Locate the cell with the specified text and output its [x, y] center coordinate. 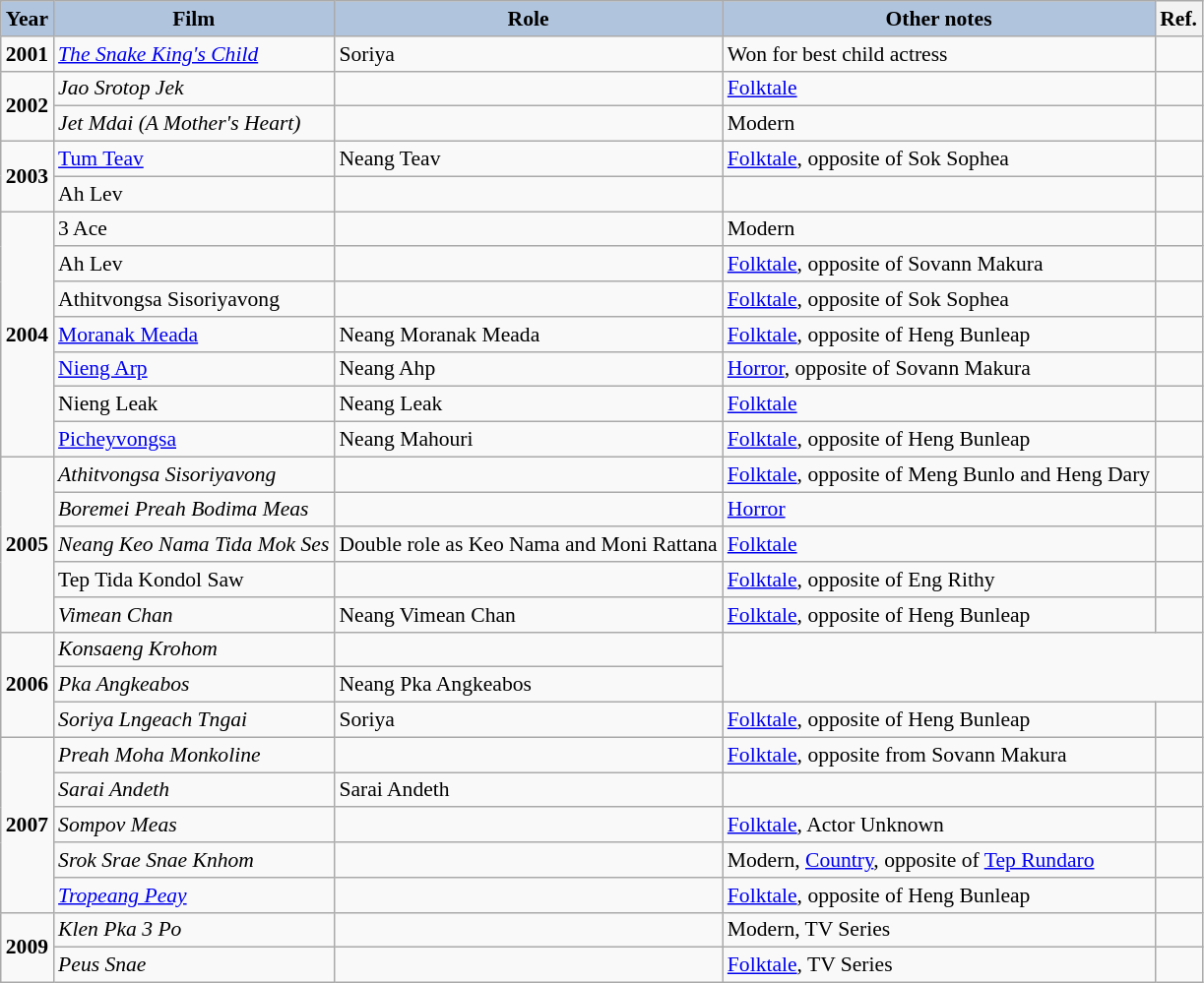
Neang Mahouri [528, 440]
2007 [28, 825]
Jet Mdai (A Mother's Heart) [193, 124]
Boremei Preah Bodima Meas [193, 510]
2006 [28, 685]
Role [528, 19]
Neang Keo Nama Tida Mok Ses [193, 545]
Folktale, opposite of Meng Bunlo and Heng Dary [939, 474]
Soriya Lngeach Tngai [193, 720]
Won for best child actress [939, 54]
Year [28, 19]
Neang Pka Angkeabos [528, 685]
Srok Srae Snae Knhom [193, 860]
Nieng Arp [193, 369]
2009 [28, 947]
2003 [28, 177]
Folktale, Actor Unknown [939, 826]
Vimean Chan [193, 615]
Tropeang Peay [193, 895]
Modern, Country, opposite of Tep Rundaro [939, 860]
2004 [28, 335]
Moranak Meada [193, 335]
Neang Leak [528, 404]
Preah Moha Monkoline [193, 755]
Film [193, 19]
Pka Angkeabos [193, 685]
Tep Tida Kondol Saw [193, 580]
Folktale, opposite from Sovann Makura [939, 755]
Picheyvongsa [193, 440]
Horror [939, 510]
Double role as Keo Nama and Moni Rattana [528, 545]
2002 [28, 106]
Peus Snae [193, 965]
Jao Srotop Jek [193, 89]
Klen Pka 3 Po [193, 930]
Folktale, opposite of Eng Rithy [939, 580]
Tum Teav [193, 159]
Modern, TV Series [939, 930]
Konsaeng Krohom [193, 649]
Neang Moranak Meada [528, 335]
3 Ace [193, 229]
Horror, opposite of Sovann Makura [939, 369]
Nieng Leak [193, 404]
2001 [28, 54]
Sompov Meas [193, 826]
Other notes [939, 19]
Ref. [1178, 19]
Neang Teav [528, 159]
Folktale, opposite of Sovann Makura [939, 265]
Folktale, TV Series [939, 965]
Neang Vimean Chan [528, 615]
The Snake King's Child [193, 54]
2005 [28, 544]
Neang Ahp [528, 369]
